From the cell containing the given text, extract its center point as (X, Y) coordinate. 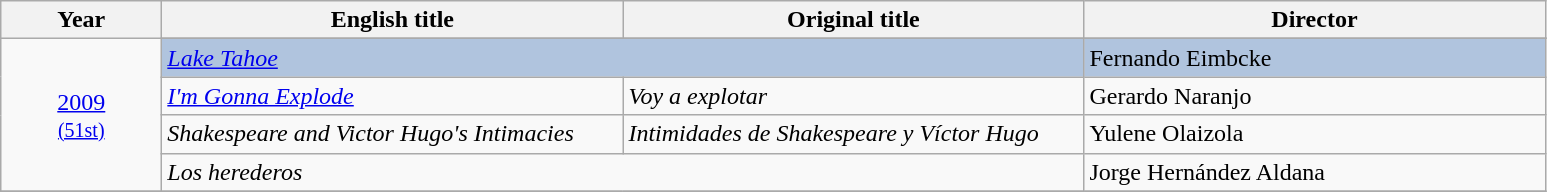
I'm Gonna Explode (392, 96)
2009(51st) (82, 115)
Gerardo Naranjo (1314, 96)
English title (392, 20)
Fernando Eimbcke (1314, 58)
Voy a explotar (854, 96)
Jorge Hernández Aldana (1314, 172)
Intimidades de Shakespeare y Víctor Hugo (854, 134)
Yulene Olaizola (1314, 134)
Year (82, 20)
Los herederos (623, 172)
Director (1314, 20)
Original title (854, 20)
Shakespeare and Victor Hugo's Intimacies (392, 134)
Lake Tahoe (623, 58)
